Identify which cell holds the provided text, then report its (X, Y) central coordinate. 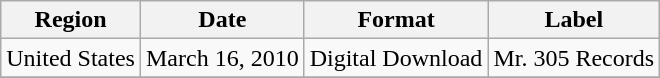
Date (222, 20)
United States (71, 58)
Label (574, 20)
Digital Download (396, 58)
Mr. 305 Records (574, 58)
March 16, 2010 (222, 58)
Region (71, 20)
Format (396, 20)
